Extract the [x, y] coordinate from the center of the cell holding the provided text.  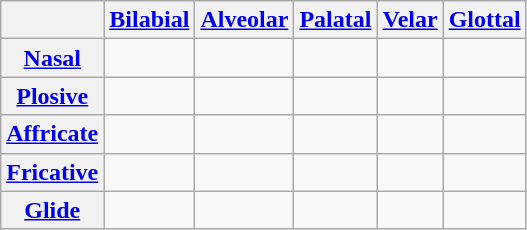
Affricate [52, 134]
Glottal [484, 20]
Fricative [52, 172]
Velar [410, 20]
Plosive [52, 96]
Nasal [52, 58]
Bilabial [150, 20]
Glide [52, 210]
Palatal [336, 20]
Alveolar [244, 20]
